Locate the cell with the specified text and output its (x, y) center coordinate. 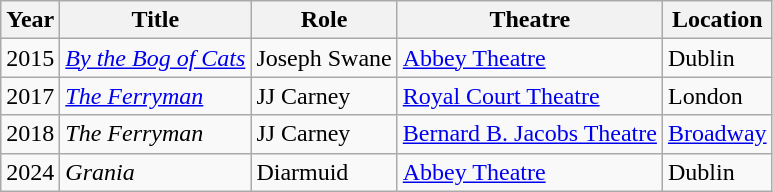
Theatre (530, 20)
Title (156, 20)
2015 (30, 58)
Year (30, 20)
2017 (30, 96)
2018 (30, 134)
By the Bog of Cats (156, 58)
Joseph Swane (324, 58)
Royal Court Theatre (530, 96)
London (717, 96)
Grania (156, 172)
2024 (30, 172)
Bernard B. Jacobs Theatre (530, 134)
Location (717, 20)
Broadway (717, 134)
Role (324, 20)
Diarmuid (324, 172)
